Locate the cell with the specified text and output its [x, y] center coordinate. 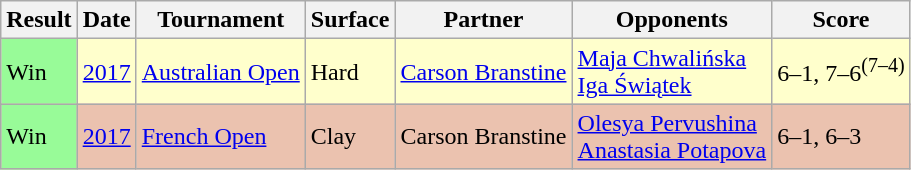
French Open [220, 136]
Clay [350, 136]
Partner [484, 20]
Score [841, 20]
Australian Open [220, 72]
Hard [350, 72]
Opponents [672, 20]
Date [106, 20]
Maja Chwalińska Iga Świątek [672, 72]
Surface [350, 20]
6–1, 6–3 [841, 136]
Tournament [220, 20]
6–1, 7–6(7–4) [841, 72]
Olesya Pervushina Anastasia Potapova [672, 136]
Result [39, 20]
